Search for the cell housing the specified text and yield its [x, y] center coordinate. 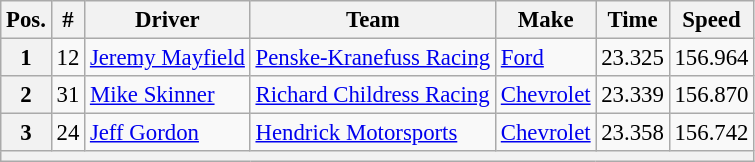
23.325 [632, 58]
156.870 [712, 95]
Make [545, 20]
Pos. [26, 20]
# [68, 20]
23.339 [632, 95]
24 [68, 133]
Driver [168, 20]
156.742 [712, 133]
Richard Childress Racing [372, 95]
Team [372, 20]
3 [26, 133]
Speed [712, 20]
156.964 [712, 58]
1 [26, 58]
Jeremy Mayfield [168, 58]
12 [68, 58]
31 [68, 95]
Penske-Kranefuss Racing [372, 58]
2 [26, 95]
23.358 [632, 133]
Ford [545, 58]
Mike Skinner [168, 95]
Time [632, 20]
Hendrick Motorsports [372, 133]
Jeff Gordon [168, 133]
